From the cell containing the given text, extract its center point as [x, y] coordinate. 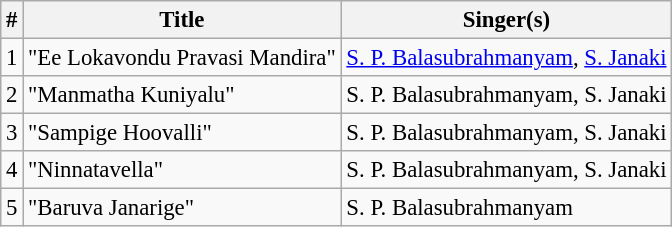
"Sampige Hoovalli" [182, 133]
"Manmatha Kuniyalu" [182, 95]
4 [12, 170]
3 [12, 133]
S. P. Balasubrahmanyam [506, 208]
"Ninnatavella" [182, 170]
Singer(s) [506, 20]
Title [182, 20]
"Baruva Janarige" [182, 208]
5 [12, 208]
# [12, 20]
2 [12, 95]
1 [12, 58]
"Ee Lokavondu Pravasi Mandira" [182, 58]
